Output the (X, Y) coordinate of the center of the cell containing the given text.  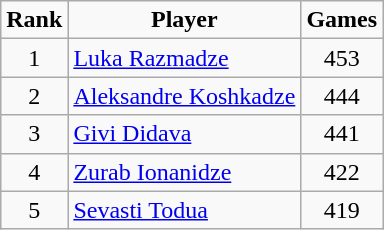
Player (184, 20)
Zurab Ionanidze (184, 172)
422 (342, 172)
Sevasti Todua (184, 210)
5 (34, 210)
Aleksandre Koshkadze (184, 96)
453 (342, 58)
419 (342, 210)
Games (342, 20)
1 (34, 58)
4 (34, 172)
3 (34, 134)
Luka Razmadze (184, 58)
444 (342, 96)
Givi Didava (184, 134)
441 (342, 134)
2 (34, 96)
Rank (34, 20)
